Output the [X, Y] coordinate of the center of the cell containing the given text.  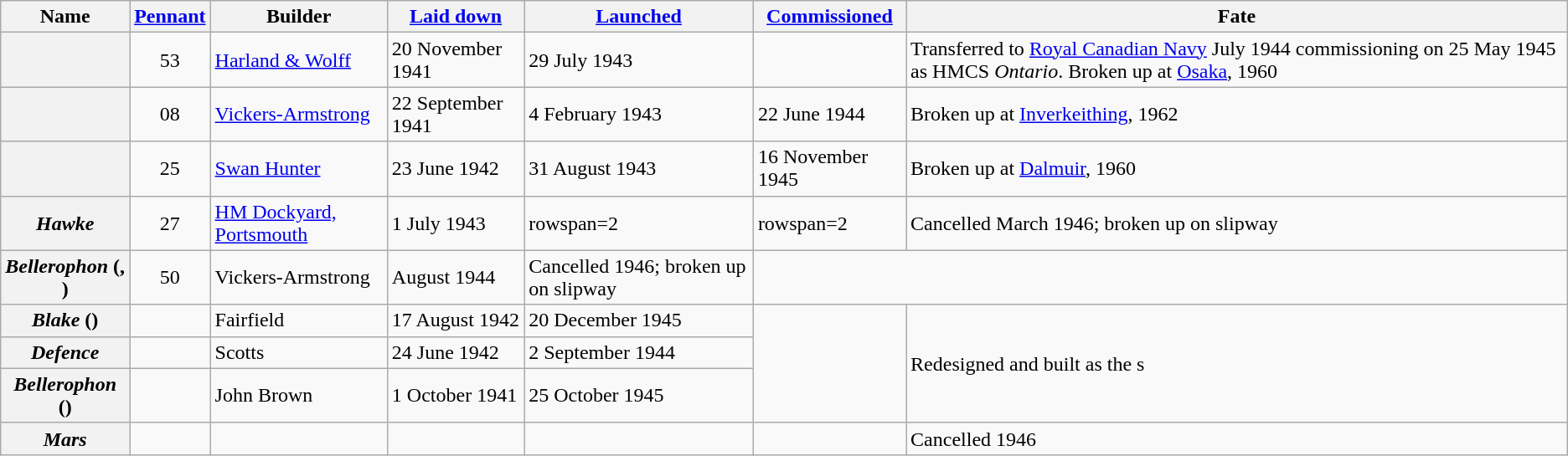
16 November 1945 [829, 169]
Name [65, 17]
23 June 1942 [456, 169]
Cancelled March 1946; broken up on slipway [1237, 223]
HM Dockyard, Portsmouth [298, 223]
Cancelled 1946 [1237, 438]
22 September 1941 [456, 114]
20 December 1945 [639, 320]
50 [170, 278]
Laid down [456, 17]
Cancelled 1946; broken up on slipway [639, 278]
24 June 1942 [456, 352]
Commissioned [829, 17]
31 August 1943 [639, 169]
1 October 1941 [456, 395]
27 [170, 223]
Fairfield [298, 320]
Swan Hunter [298, 169]
Redesigned and built as the s [1237, 363]
Harland & Wolff [298, 60]
17 August 1942 [456, 320]
Defence [65, 352]
4 February 1943 [639, 114]
Scotts [298, 352]
25 October 1945 [639, 395]
Blake () [65, 320]
29 July 1943 [639, 60]
08 [170, 114]
Bellerophon (, ) [65, 278]
Broken up at Dalmuir, 1960 [1237, 169]
20 November 1941 [456, 60]
Hawke [65, 223]
53 [170, 60]
Broken up at Inverkeithing, 1962 [1237, 114]
John Brown [298, 395]
Builder [298, 17]
22 June 1944 [829, 114]
August 1944 [456, 278]
2 September 1944 [639, 352]
1 July 1943 [456, 223]
Bellerophon () [65, 395]
Transferred to Royal Canadian Navy July 1944 commissioning on 25 May 1945 as HMCS Ontario. Broken up at Osaka, 1960 [1237, 60]
Launched [639, 17]
Fate [1237, 17]
Mars [65, 438]
Pennant [170, 17]
25 [170, 169]
